Search for the cell housing the specified text and yield its [X, Y] center coordinate. 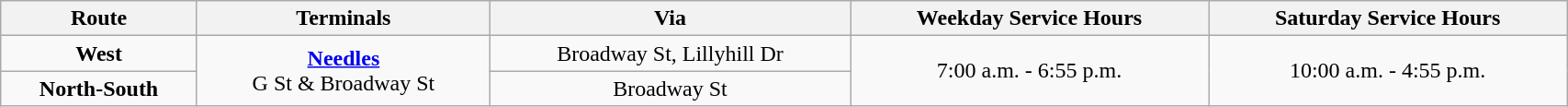
Broadway St [670, 89]
Via [670, 18]
Route [99, 18]
North-South [99, 89]
Terminals [344, 18]
7:00 a.m. - 6:55 p.m. [1030, 71]
NeedlesG St & Broadway St [344, 71]
Broadway St, Lillyhill Dr [670, 53]
10:00 a.m. - 4:55 p.m. [1388, 71]
Weekday Service Hours [1030, 18]
West [99, 53]
Saturday Service Hours [1388, 18]
